Scan for the cell matching the given text and deliver its (x, y) coordinate at center. 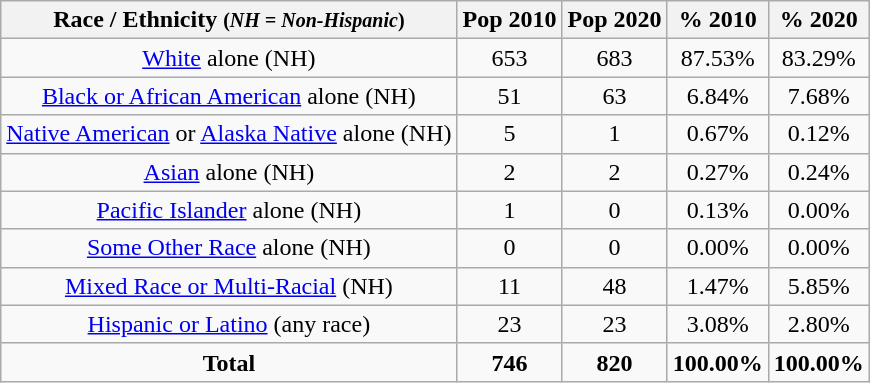
63 (614, 96)
3.08% (718, 324)
0.24% (818, 172)
5.85% (818, 286)
Asian alone (NH) (229, 172)
Mixed Race or Multi-Racial (NH) (229, 286)
2.80% (818, 324)
Pacific Islander alone (NH) (229, 210)
Total (229, 362)
7.68% (818, 96)
0.67% (718, 134)
Some Other Race alone (NH) (229, 248)
6.84% (718, 96)
Pop 2010 (510, 20)
% 2020 (818, 20)
Black or African American alone (NH) (229, 96)
87.53% (718, 58)
746 (510, 362)
0.12% (818, 134)
Hispanic or Latino (any race) (229, 324)
5 (510, 134)
Race / Ethnicity (NH = Non-Hispanic) (229, 20)
83.29% (818, 58)
Pop 2020 (614, 20)
1.47% (718, 286)
51 (510, 96)
653 (510, 58)
0.27% (718, 172)
820 (614, 362)
11 (510, 286)
48 (614, 286)
White alone (NH) (229, 58)
Native American or Alaska Native alone (NH) (229, 134)
683 (614, 58)
0.13% (718, 210)
% 2010 (718, 20)
